Return the (X, Y) coordinate for the center point of the cell that contains the specified text.  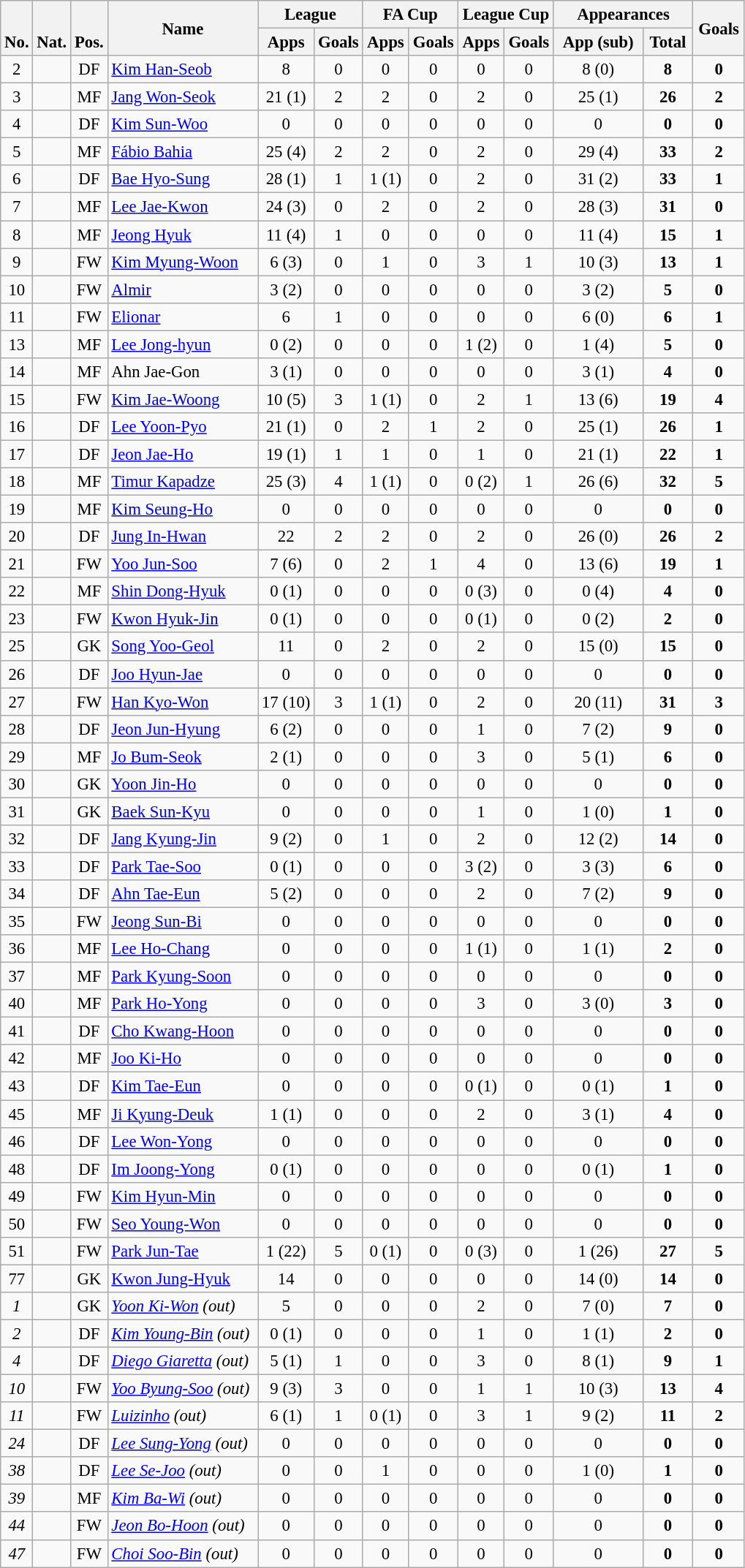
10 (5) (287, 399)
31 (2) (598, 179)
1 (2) (481, 344)
51 (17, 1251)
45 (17, 1114)
28 (17, 729)
Kim Hyun-Min (183, 1196)
Choi Soo-Bin (out) (183, 1553)
29 (17, 757)
Lee Se-Joo (out) (183, 1471)
1 (4) (598, 344)
20 (11) (598, 702)
Park Kyung-Soon (183, 977)
6 (2) (287, 729)
Ji Kyung-Deuk (183, 1114)
3 (0) (598, 1004)
2 (1) (287, 757)
Yoon Jin-Ho (183, 784)
3 (3) (598, 866)
Almir (183, 289)
0 (4) (598, 591)
14 (0) (598, 1279)
21 (17, 564)
Baek Sun-Kyu (183, 811)
37 (17, 977)
6 (1) (287, 1416)
29 (4) (598, 152)
8 (0) (598, 69)
5 (2) (287, 894)
League (310, 15)
Lee Sung-Yong (out) (183, 1444)
Lee Jae-Kwon (183, 207)
Kwon Hyuk-Jin (183, 619)
25 (17, 647)
47 (17, 1553)
Jeon Bo-Hoon (out) (183, 1526)
Kim Ba-Wi (out) (183, 1499)
Jeong Sun-Bi (183, 922)
Joo Ki-Ho (183, 1059)
36 (17, 949)
Ahn Tae-Eun (183, 894)
25 (3) (287, 482)
Name (183, 28)
Fábio Bahia (183, 152)
24 (17, 1444)
28 (1) (287, 179)
Diego Giaretta (out) (183, 1361)
42 (17, 1059)
18 (17, 482)
43 (17, 1086)
16 (17, 427)
17 (17, 454)
Timur Kapadze (183, 482)
6 (0) (598, 317)
Lee Ho-Chang (183, 949)
23 (17, 619)
19 (1) (287, 454)
Kim Seung-Ho (183, 510)
Park Tae-Soo (183, 866)
12 (2) (598, 839)
Lee Won-Yong (183, 1141)
Appearances (623, 15)
Pos. (89, 28)
7 (6) (287, 564)
Yoon Ki-Won (out) (183, 1306)
No. (17, 28)
Kim Jae-Woong (183, 399)
Shin Dong-Hyuk (183, 591)
7 (0) (598, 1306)
Han Kyo-Won (183, 702)
Ahn Jae-Gon (183, 372)
77 (17, 1279)
38 (17, 1471)
Song Yoo-Geol (183, 647)
25 (4) (287, 152)
Kim Han-Seob (183, 69)
Lee Jong-hyun (183, 344)
Joo Hyun-Jae (183, 674)
Kim Myung-Woon (183, 262)
46 (17, 1141)
Nat. (52, 28)
Jeon Jun-Hyung (183, 729)
Jo Bum-Seok (183, 757)
Elionar (183, 317)
Jeon Jae-Ho (183, 454)
26 (0) (598, 537)
40 (17, 1004)
20 (17, 537)
Kim Young-Bin (out) (183, 1333)
FA Cup (411, 15)
1 (26) (598, 1251)
49 (17, 1196)
41 (17, 1031)
30 (17, 784)
Kim Sun-Woo (183, 124)
50 (17, 1224)
Bae Hyo-Sung (183, 179)
17 (10) (287, 702)
6 (3) (287, 262)
Im Joong-Yong (183, 1169)
9 (3) (287, 1389)
Jeong Hyuk (183, 235)
24 (3) (287, 207)
Park Ho-Yong (183, 1004)
Seo Young-Won (183, 1224)
Jang Kyung-Jin (183, 839)
8 (1) (598, 1361)
Cho Kwang-Hoon (183, 1031)
Total (668, 42)
Lee Yoon-Pyo (183, 427)
App (sub) (598, 42)
28 (3) (598, 207)
34 (17, 894)
44 (17, 1526)
15 (0) (598, 647)
Jang Won-Seok (183, 97)
Kim Tae-Eun (183, 1086)
Kwon Jung-Hyuk (183, 1279)
48 (17, 1169)
Jung In-Hwan (183, 537)
Yoo Byung-Soo (out) (183, 1389)
Park Jun-Tae (183, 1251)
League Cup (506, 15)
39 (17, 1499)
Luizinho (out) (183, 1416)
35 (17, 922)
1 (22) (287, 1251)
26 (6) (598, 482)
Yoo Jun-Soo (183, 564)
